Extract the (x, y) coordinate from the center of the cell holding the provided text.  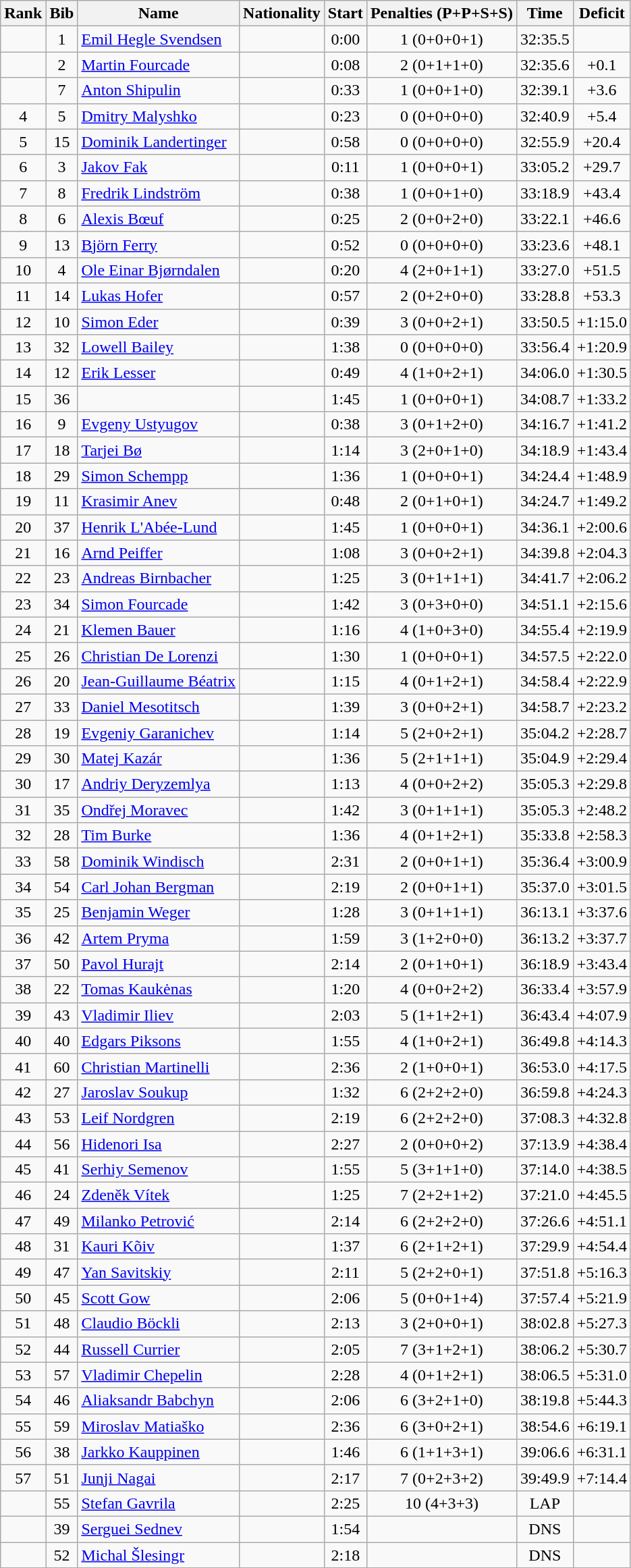
38:54.6 (545, 1426)
Edgars Piksons (159, 1041)
4 (1+0+3+0) (441, 630)
+5:30.7 (602, 1349)
1:59 (346, 938)
0:00 (346, 39)
59 (62, 1426)
Carl Johan Bergman (159, 887)
+2:00.6 (602, 527)
2 (1+0+0+1) (441, 1066)
34:55.4 (545, 630)
Klemen Bauer (159, 630)
37:26.6 (545, 1221)
+2:29.4 (602, 759)
Dominik Windisch (159, 861)
Name (159, 13)
5 (2+1+1+1) (441, 759)
5 (0+0+1+4) (441, 1298)
+2:28.7 (602, 732)
Simon Schempp (159, 476)
+5:31.0 (602, 1375)
Claudio Böckli (159, 1324)
Scott Gow (159, 1298)
Simon Fourcade (159, 604)
2:17 (346, 1478)
+2:58.3 (602, 836)
Lukas Hofer (159, 296)
34:41.7 (545, 578)
Deficit (602, 13)
+2:19.9 (602, 630)
Anton Shipulin (159, 90)
1:15 (346, 681)
Arnd Peiffer (159, 553)
10 (4+3+3) (441, 1503)
+4:54.4 (602, 1247)
Andriy Deryzemlya (159, 784)
+43.4 (602, 193)
2:03 (346, 1015)
Hidenori Isa (159, 1144)
2:25 (346, 1503)
Jean-Guillaume Béatrix (159, 681)
2:11 (346, 1272)
0:23 (346, 116)
5 (3+1+1+0) (441, 1170)
Artem Pryma (159, 938)
+2:48.2 (602, 810)
Christian Martinelli (159, 1066)
36:33.4 (545, 990)
37:51.8 (545, 1272)
Rank (23, 13)
+1:41.2 (602, 425)
0:58 (346, 142)
0:33 (346, 90)
7 (0+2+3+2) (441, 1478)
+4:32.8 (602, 1118)
Yan Savitskiy (159, 1272)
3 (62, 167)
35:37.0 (545, 887)
+6:31.1 (602, 1452)
+3:37.7 (602, 938)
Kauri Kõiv (159, 1247)
LAP (545, 1503)
34:16.7 (545, 425)
+46.6 (602, 219)
34:58.4 (545, 681)
2:27 (346, 1144)
32:39.1 (545, 90)
Alexis Bœuf (159, 219)
2:31 (346, 861)
+2:06.2 (602, 578)
38:06.2 (545, 1349)
2 (62, 65)
2 (0+2+0+0) (441, 296)
+2:04.3 (602, 553)
Vladimir Iliev (159, 1015)
33:23.6 (545, 244)
+4:24.3 (602, 1092)
3 (0+3+0+0) (441, 604)
+3.6 (602, 90)
+2:23.2 (602, 707)
Jakov Fak (159, 167)
33:50.5 (545, 322)
32:35.5 (545, 39)
5 (1+1+2+1) (441, 1015)
6 (1+1+3+1) (441, 1452)
Vladimir Chepelin (159, 1375)
+3:00.9 (602, 861)
36:43.4 (545, 1015)
+1:43.4 (602, 450)
Serhiy Semenov (159, 1170)
60 (62, 1066)
7 (3+1+2+1) (441, 1349)
36:53.0 (545, 1066)
Time (545, 13)
1:46 (346, 1452)
0:39 (346, 322)
38:02.8 (545, 1324)
38:19.8 (545, 1401)
Fredrik Lindström (159, 193)
3 (2+0+0+1) (441, 1324)
35:04.9 (545, 759)
+5:27.3 (602, 1324)
+51.5 (602, 270)
2 (0+1+1+0) (441, 65)
33:27.0 (545, 270)
+48.1 (602, 244)
+2:22.0 (602, 655)
Michal Šlesingr (159, 1555)
36:59.8 (545, 1092)
1:16 (346, 630)
Simon Eder (159, 322)
+0.1 (602, 65)
1:20 (346, 990)
2:13 (346, 1324)
1:30 (346, 655)
2 (0+0+2+0) (441, 219)
1:28 (346, 913)
1:37 (346, 1247)
Jarkko Kauppinen (159, 1452)
Emil Hegle Svendsen (159, 39)
37:21.0 (545, 1195)
38:06.5 (545, 1375)
Tomas Kaukėnas (159, 990)
+6:19.1 (602, 1426)
1:08 (346, 553)
Leif Nordgren (159, 1118)
33:56.4 (545, 348)
+4:51.1 (602, 1221)
1:13 (346, 784)
34:06.0 (545, 373)
Russell Currier (159, 1349)
36:13.2 (545, 938)
39:06.6 (545, 1452)
37:14.0 (545, 1170)
34:51.1 (545, 604)
34:58.7 (545, 707)
35:04.2 (545, 732)
+2:15.6 (602, 604)
+2:22.9 (602, 681)
Junji Nagai (159, 1478)
+29.7 (602, 167)
+1:49.2 (602, 502)
35:33.8 (545, 836)
4 (2+0+1+1) (441, 270)
3 (1+2+0+0) (441, 938)
+3:01.5 (602, 887)
3 (0+1+2+0) (441, 425)
Serguei Sednev (159, 1529)
Benjamin Weger (159, 913)
3 (2+0+1+0) (441, 450)
+4:14.3 (602, 1041)
2:28 (346, 1375)
+1:20.9 (602, 348)
+3:37.6 (602, 913)
Ole Einar Bjørndalen (159, 270)
34:24.7 (545, 502)
33:22.1 (545, 219)
34:39.8 (545, 553)
+2:29.8 (602, 784)
35:36.4 (545, 861)
Stefan Gavrila (159, 1503)
+3:57.9 (602, 990)
Zdeněk Vítek (159, 1195)
0:52 (346, 244)
Start (346, 13)
37:57.4 (545, 1298)
Daniel Mesotitsch (159, 707)
39:49.9 (545, 1478)
Björn Ferry (159, 244)
7 (2+2+1+2) (441, 1195)
Matej Kazár (159, 759)
6 (3+2+1+0) (441, 1401)
5 (2+0+2+1) (441, 732)
37:29.9 (545, 1247)
1:54 (346, 1529)
+5.4 (602, 116)
+5:16.3 (602, 1272)
+5:44.3 (602, 1401)
Aliaksandr Babchyn (159, 1401)
Evgeniy Garanichev (159, 732)
34:57.5 (545, 655)
+1:48.9 (602, 476)
Milanko Petrović (159, 1221)
0:57 (346, 296)
0:48 (346, 502)
36:49.8 (545, 1041)
32:40.9 (545, 116)
Martin Fourcade (159, 65)
5 (2+2+0+1) (441, 1272)
0:25 (346, 219)
2 (0+0+0+2) (441, 1144)
34:18.9 (545, 450)
37:08.3 (545, 1118)
Lowell Bailey (159, 348)
Miroslav Matiaško (159, 1426)
Andreas Birnbacher (159, 578)
Krasimir Anev (159, 502)
37:13.9 (545, 1144)
Erik Lesser (159, 373)
Tarjei Bø (159, 450)
+4:07.9 (602, 1015)
+1:30.5 (602, 373)
+1:15.0 (602, 322)
Henrik L'Abée-Lund (159, 527)
+53.3 (602, 296)
Ondřej Moravec (159, 810)
Christian De Lorenzi (159, 655)
Tim Burke (159, 836)
+7:14.4 (602, 1478)
0:08 (346, 65)
Jaroslav Soukup (159, 1092)
33:28.8 (545, 296)
0:20 (346, 270)
+5:21.9 (602, 1298)
33:18.9 (545, 193)
Pavol Hurajt (159, 964)
1:39 (346, 707)
1 (62, 39)
0:11 (346, 167)
+4:38.4 (602, 1144)
0:49 (346, 373)
Dmitry Malyshko (159, 116)
Bib (62, 13)
+1:33.2 (602, 399)
32:55.9 (545, 142)
58 (62, 861)
Evgeny Ustyugov (159, 425)
+20.4 (602, 142)
32:35.6 (545, 65)
Dominik Landertinger (159, 142)
6 (2+1+2+1) (441, 1247)
2:18 (346, 1555)
+4:38.5 (602, 1170)
+4:45.5 (602, 1195)
1:38 (346, 348)
36:13.1 (545, 913)
1:32 (346, 1092)
34:36.1 (545, 527)
Nationality (282, 13)
33:05.2 (545, 167)
+3:43.4 (602, 964)
34:24.4 (545, 476)
6 (3+0+2+1) (441, 1426)
36:18.9 (545, 964)
Penalties (P+P+S+S) (441, 13)
2:05 (346, 1349)
+4:17.5 (602, 1066)
34:08.7 (545, 399)
